Provide the (X, Y) coordinate of the cell's center where the given text is located.  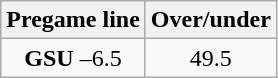
GSU –6.5 (74, 58)
49.5 (210, 58)
Over/under (210, 20)
Pregame line (74, 20)
